For the text-containing cell, return its midpoint in [X, Y] coordinate format. 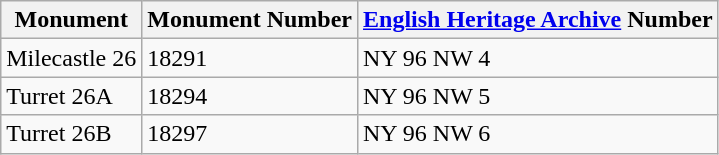
18291 [250, 58]
English Heritage Archive Number [538, 20]
Milecastle 26 [72, 58]
18294 [250, 96]
NY 96 NW 4 [538, 58]
18297 [250, 134]
Monument Number [250, 20]
Turret 26A [72, 96]
Turret 26B [72, 134]
NY 96 NW 5 [538, 96]
NY 96 NW 6 [538, 134]
Monument [72, 20]
